Capture the cell that displays the provided text and extract its [X, Y] central coordinate. 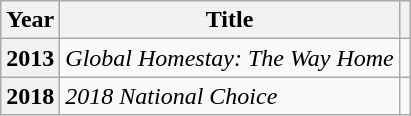
Global Homestay: The Way Home [230, 58]
2013 [30, 58]
Year [30, 20]
2018 National Choice [230, 96]
2018 [30, 96]
Title [230, 20]
